Return (x, y) of the center of cell containing provided text 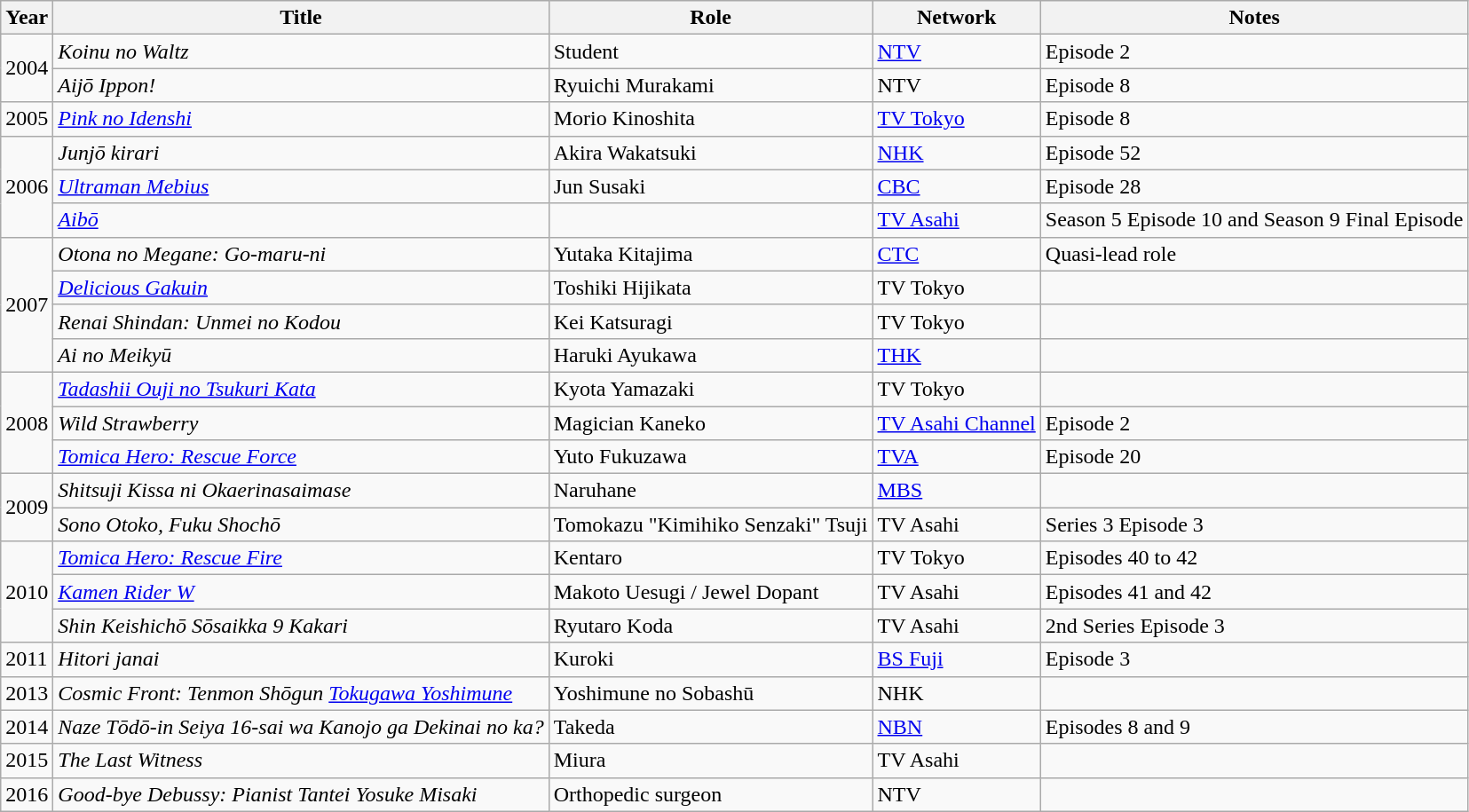
Episode 3 (1254, 659)
Koinu no Waltz (301, 51)
NBN (957, 727)
CTC (957, 254)
Naze Tōdō-in Seiya 16-sai wa Kanojo ga Dekinai no ka? (301, 727)
Role (710, 18)
Naruhane (710, 491)
Cosmic Front: Tenmon Shōgun Tokugawa Yoshimune (301, 693)
Sono Otoko, Fuku Shochō (301, 524)
Student (710, 51)
Good-bye Debussy: Pianist Tantei Yosuke Misaki (301, 794)
Quasi-lead role (1254, 254)
Tomokazu "Kimihiko Senzaki" Tsuji (710, 524)
2009 (27, 508)
MBS (957, 491)
Magician Kaneko (710, 423)
Pink no Idenshi (301, 119)
The Last Witness (301, 761)
Shin Keishichō Sōsaikka 9 Kakari (301, 626)
Miura (710, 761)
Junjō kirari (301, 153)
2006 (27, 186)
2016 (27, 794)
Aijō Ippon! (301, 85)
Delicious Gakuin (301, 288)
Title (301, 18)
Kentaro (710, 558)
2013 (27, 693)
Notes (1254, 18)
Otona no Megane: Go-maru-ni (301, 254)
Episode 28 (1254, 186)
Aibō (301, 220)
Ryutaro Koda (710, 626)
Tadashii Ouji no Tsukuri Kata (301, 389)
Orthopedic surgeon (710, 794)
Kuroki (710, 659)
Ai no Meikyū (301, 355)
CBC (957, 186)
Yutaka Kitajima (710, 254)
Episodes 40 to 42 (1254, 558)
Hitori janai (301, 659)
Makoto Uesugi / Jewel Dopant (710, 592)
2014 (27, 727)
Renai Shindan: Unmei no Kodou (301, 321)
2015 (27, 761)
2011 (27, 659)
TVA (957, 457)
Ultraman Mebius (301, 186)
Jun Susaki (710, 186)
Yoshimune no Sobashū (710, 693)
Episodes 41 and 42 (1254, 592)
Shitsuji Kissa ni Okaerinasaimase (301, 491)
2010 (27, 592)
Season 5 Episode 10 and Season 9 Final Episode (1254, 220)
Kyota Yamazaki (710, 389)
Kamen Rider W (301, 592)
Network (957, 18)
2005 (27, 119)
Ryuichi Murakami (710, 85)
Akira Wakatsuki (710, 153)
2004 (27, 68)
Year (27, 18)
Yuto Fukuzawa (710, 457)
TV Asahi Channel (957, 423)
Wild Strawberry (301, 423)
Morio Kinoshita (710, 119)
Tomica Hero: Rescue Fire (301, 558)
Series 3 Episode 3 (1254, 524)
Haruki Ayukawa (710, 355)
2007 (27, 304)
2nd Series Episode 3 (1254, 626)
Tomica Hero: Rescue Force (301, 457)
Kei Katsuragi (710, 321)
Episode 52 (1254, 153)
Takeda (710, 727)
THK (957, 355)
Episodes 8 and 9 (1254, 727)
BS Fuji (957, 659)
2008 (27, 422)
Toshiki Hijikata (710, 288)
Episode 20 (1254, 457)
